For the text-containing cell, return its midpoint in [x, y] coordinate format. 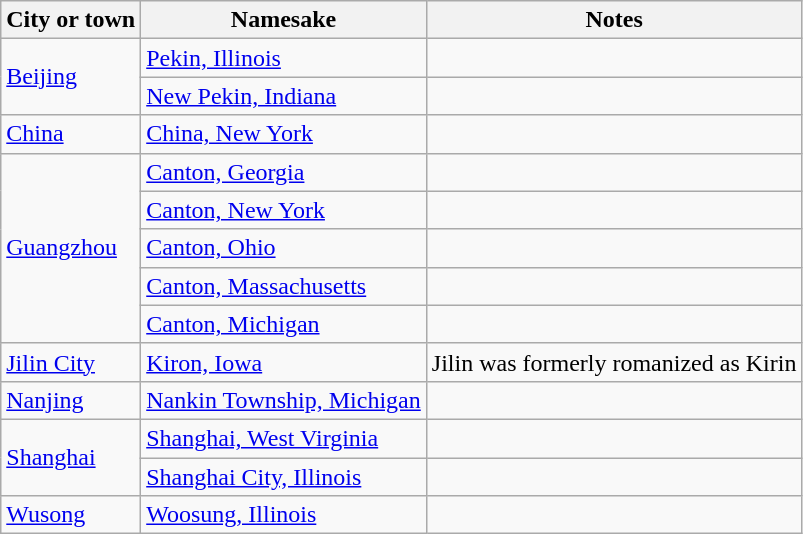
Notes [614, 20]
China [71, 134]
Nanjing [71, 400]
Canton, New York [284, 210]
Nankin Township, Michigan [284, 400]
Canton, Ohio [284, 248]
New Pekin, Indiana [284, 96]
Beijing [71, 77]
Shanghai [71, 457]
Canton, Georgia [284, 172]
Woosung, Illinois [284, 515]
City or town [71, 20]
Namesake [284, 20]
Canton, Michigan [284, 324]
Jilin City [71, 362]
Wusong [71, 515]
Shanghai, West Virginia [284, 438]
China, New York [284, 134]
Jilin was formerly romanized as Kirin [614, 362]
Canton, Massachusetts [284, 286]
Guangzhou [71, 248]
Shanghai City, Illinois [284, 477]
Pekin, Illinois [284, 58]
Kiron, Iowa [284, 362]
